Pinpoint the cell where the given text exists, returning its [x, y] midpoint coordinate. 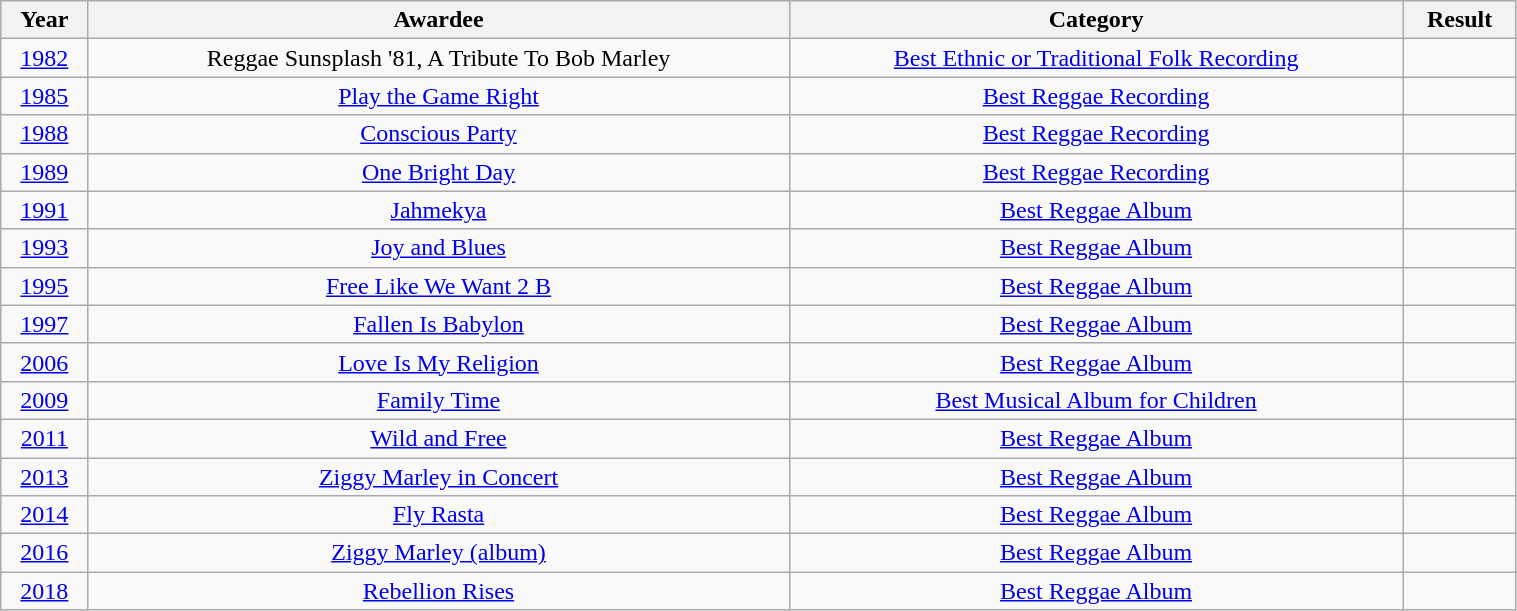
2016 [44, 553]
1997 [44, 324]
Wild and Free [438, 438]
2011 [44, 438]
1988 [44, 134]
2018 [44, 591]
2006 [44, 362]
1995 [44, 286]
2013 [44, 477]
1982 [44, 58]
Category [1096, 20]
1993 [44, 248]
Year [44, 20]
Reggae Sunsplash '81, A Tribute To Bob Marley [438, 58]
2014 [44, 515]
Play the Game Right [438, 96]
Conscious Party [438, 134]
Fallen Is Babylon [438, 324]
Awardee [438, 20]
Best Musical Album for Children [1096, 400]
1989 [44, 172]
Free Like We Want 2 B [438, 286]
1991 [44, 210]
Rebellion Rises [438, 591]
1985 [44, 96]
Family Time [438, 400]
Joy and Blues [438, 248]
Jahmekya [438, 210]
Ziggy Marley (album) [438, 553]
Best Ethnic or Traditional Folk Recording [1096, 58]
2009 [44, 400]
Love Is My Religion [438, 362]
Result [1460, 20]
One Bright Day [438, 172]
Ziggy Marley in Concert [438, 477]
Fly Rasta [438, 515]
